From the cell containing the given text, extract its center point as [X, Y] coordinate. 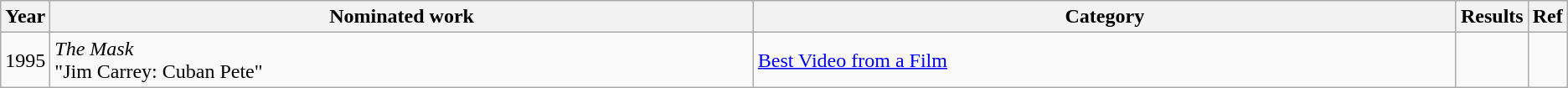
Nominated work [402, 17]
Ref [1548, 17]
Best Video from a Film [1104, 60]
1995 [25, 60]
The Mask"Jim Carrey: Cuban Pete" [402, 60]
Category [1104, 17]
Results [1492, 17]
Year [25, 17]
